Determine the [x, y] coordinate at the center of the cell enclosing the given text.  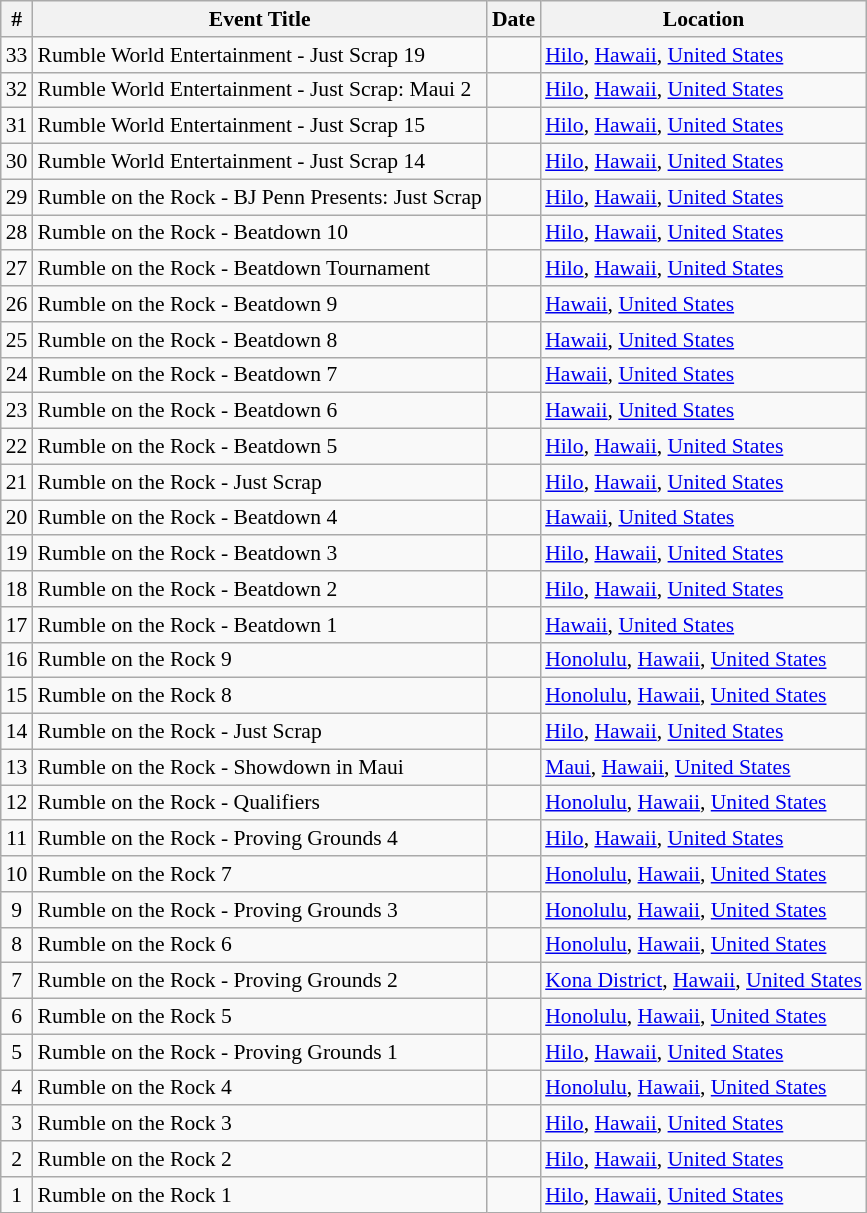
Rumble on the Rock 1 [259, 1195]
Rumble on the Rock - Beatdown 1 [259, 625]
Rumble on the Rock - Beatdown 9 [259, 304]
7 [17, 981]
Rumble on the Rock 3 [259, 1124]
23 [17, 411]
Kona District, Hawaii, United States [704, 981]
Rumble World Entertainment - Just Scrap: Maui 2 [259, 90]
Rumble on the Rock 4 [259, 1088]
29 [17, 197]
Rumble on the Rock 6 [259, 945]
Maui, Hawaii, United States [704, 767]
3 [17, 1124]
Rumble on the Rock - Beatdown 8 [259, 340]
33 [17, 55]
27 [17, 269]
Rumble on the Rock - Beatdown Tournament [259, 269]
Rumble on the Rock 2 [259, 1159]
Rumble on the Rock 7 [259, 874]
# [17, 19]
4 [17, 1088]
Rumble on the Rock - Showdown in Maui [259, 767]
14 [17, 732]
30 [17, 162]
Rumble on the Rock - Proving Grounds 2 [259, 981]
25 [17, 340]
11 [17, 839]
Rumble on the Rock 8 [259, 696]
5 [17, 1052]
Rumble on the Rock - Beatdown 2 [259, 589]
Rumble World Entertainment - Just Scrap 14 [259, 162]
Rumble on the Rock - Beatdown 5 [259, 447]
31 [17, 126]
Rumble on the Rock - BJ Penn Presents: Just Scrap [259, 197]
Rumble on the Rock - Beatdown 10 [259, 233]
9 [17, 910]
Rumble on the Rock 5 [259, 1017]
13 [17, 767]
Rumble on the Rock - Proving Grounds 4 [259, 839]
20 [17, 518]
28 [17, 233]
32 [17, 90]
Rumble on the Rock - Beatdown 6 [259, 411]
Rumble on the Rock - Qualifiers [259, 803]
22 [17, 447]
Rumble on the Rock - Beatdown 7 [259, 375]
Date [514, 19]
12 [17, 803]
6 [17, 1017]
Rumble World Entertainment - Just Scrap 15 [259, 126]
Location [704, 19]
21 [17, 482]
18 [17, 589]
24 [17, 375]
Rumble on the Rock - Beatdown 4 [259, 518]
Rumble on the Rock - Proving Grounds 1 [259, 1052]
17 [17, 625]
15 [17, 696]
Event Title [259, 19]
Rumble on the Rock - Beatdown 3 [259, 554]
1 [17, 1195]
19 [17, 554]
Rumble World Entertainment - Just Scrap 19 [259, 55]
2 [17, 1159]
26 [17, 304]
10 [17, 874]
8 [17, 945]
Rumble on the Rock 9 [259, 660]
Rumble on the Rock - Proving Grounds 3 [259, 910]
16 [17, 660]
